Locate the cell with the specified text and output its (X, Y) center coordinate. 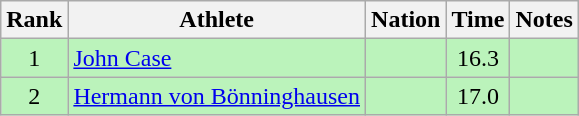
1 (34, 58)
16.3 (478, 58)
John Case (217, 58)
Rank (34, 20)
Hermann von Bönninghausen (217, 96)
Nation (406, 20)
17.0 (478, 96)
Athlete (217, 20)
2 (34, 96)
Time (478, 20)
Notes (544, 20)
